Search for the cell housing the specified text and yield its [x, y] center coordinate. 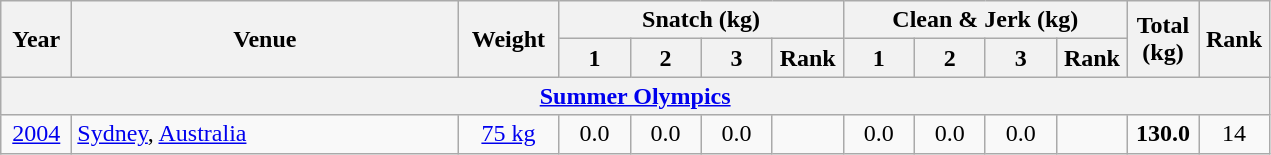
Clean & Jerk (kg) [985, 20]
Weight [508, 39]
Summer Olympics [636, 96]
Snatch (kg) [701, 20]
Total (kg) [1162, 39]
75 kg [508, 134]
Year [36, 39]
2004 [36, 134]
14 [1234, 134]
130.0 [1162, 134]
Venue [265, 39]
Sydney, Australia [265, 134]
